From the cell containing the given text, extract its center point as [x, y] coordinate. 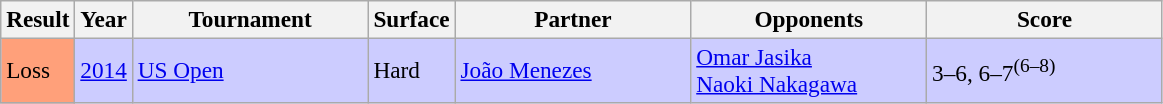
Loss [38, 70]
Tournament [250, 19]
3–6, 6–7(6–8) [1045, 70]
Result [38, 19]
Year [104, 19]
Opponents [809, 19]
Score [1045, 19]
Surface [412, 19]
Omar Jasika Naoki Nakagawa [809, 70]
US Open [250, 70]
João Menezes [573, 70]
Hard [412, 70]
2014 [104, 70]
Partner [573, 19]
